Locate the cell with the specified text and output its (X, Y) center coordinate. 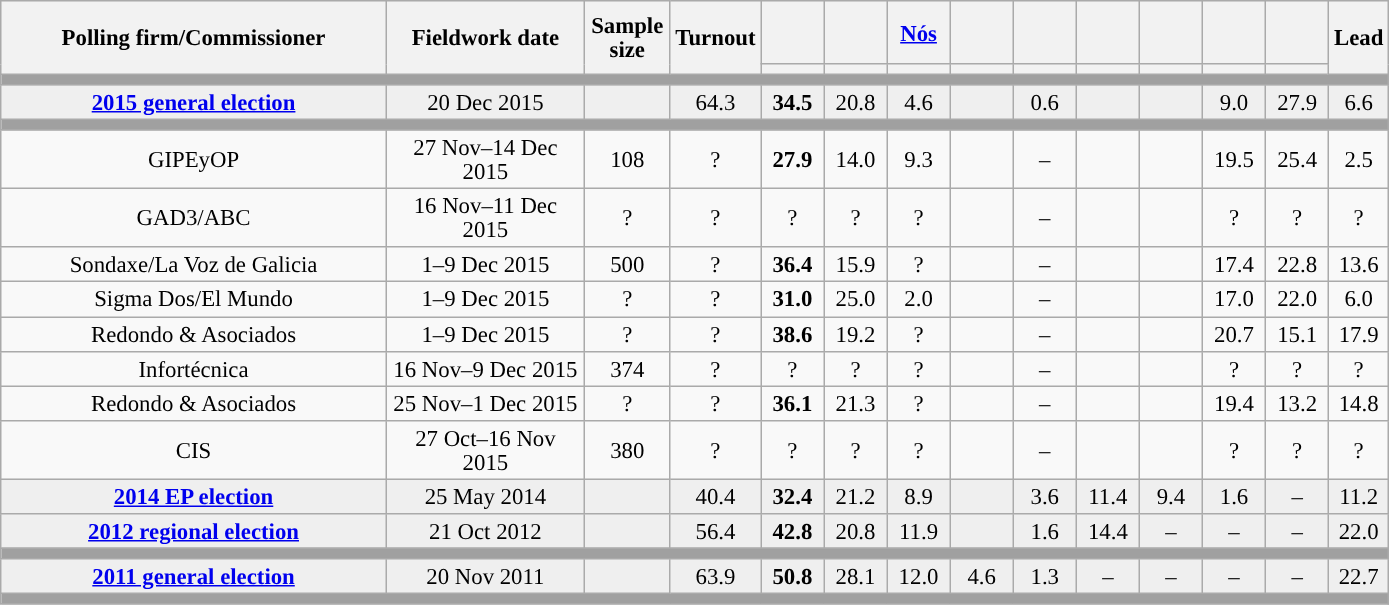
Lead (1359, 38)
19.2 (856, 334)
2.5 (1359, 160)
21 Oct 2012 (485, 532)
40.4 (716, 496)
Nós (918, 32)
16 Nov–9 Dec 2015 (485, 368)
25.4 (1298, 160)
17.4 (1234, 266)
12.0 (918, 576)
GAD3/ABC (194, 218)
1.3 (1044, 576)
36.1 (792, 404)
3.6 (1044, 496)
Polling firm/Commissioner (194, 38)
15.1 (1298, 334)
20 Dec 2015 (485, 102)
108 (627, 160)
34.5 (792, 102)
19.5 (1234, 160)
25 Nov–1 Dec 2015 (485, 404)
20 Nov 2011 (485, 576)
9.0 (1234, 102)
20.7 (1234, 334)
50.8 (792, 576)
22.7 (1359, 576)
2.0 (918, 300)
CIS (194, 450)
19.4 (1234, 404)
17.0 (1234, 300)
Sondaxe/La Voz de Galicia (194, 266)
14.8 (1359, 404)
11.2 (1359, 496)
374 (627, 368)
2014 EP election (194, 496)
380 (627, 450)
Turnout (716, 38)
2011 general election (194, 576)
Fieldwork date (485, 38)
13.6 (1359, 266)
2012 regional election (194, 532)
64.3 (716, 102)
28.1 (856, 576)
27 Oct–16 Nov 2015 (485, 450)
Infortécnica (194, 368)
36.4 (792, 266)
25.0 (856, 300)
25 May 2014 (485, 496)
11.9 (918, 532)
14.4 (1108, 532)
0.6 (1044, 102)
63.9 (716, 576)
22.8 (1298, 266)
21.3 (856, 404)
42.8 (792, 532)
9.4 (1170, 496)
9.3 (918, 160)
6.0 (1359, 300)
6.6 (1359, 102)
Sample size (627, 38)
500 (627, 266)
13.2 (1298, 404)
15.9 (856, 266)
31.0 (792, 300)
38.6 (792, 334)
56.4 (716, 532)
16 Nov–11 Dec 2015 (485, 218)
17.9 (1359, 334)
11.4 (1108, 496)
32.4 (792, 496)
GIPEyOP (194, 160)
2015 general election (194, 102)
8.9 (918, 496)
21.2 (856, 496)
27 Nov–14 Dec 2015 (485, 160)
14.0 (856, 160)
Sigma Dos/El Mundo (194, 300)
